Provide the [x, y] coordinate of the cell's center where the given text is located.  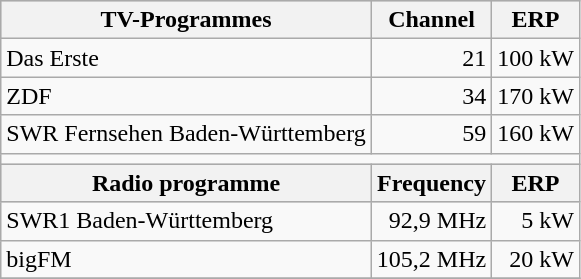
ZDF [186, 96]
5 kW [536, 221]
160 kW [536, 134]
Channel [431, 20]
21 [431, 58]
59 [431, 134]
34 [431, 96]
TV-Programmes [186, 20]
bigFM [186, 259]
Das Erste [186, 58]
92,9 MHz [431, 221]
Radio programme [186, 183]
100 kW [536, 58]
SWR1 Baden-Württemberg [186, 221]
170 kW [536, 96]
SWR Fernsehen Baden-Württemberg [186, 134]
105,2 MHz [431, 259]
20 kW [536, 259]
Frequency [431, 183]
